Return [X, Y] of the center of cell containing provided text 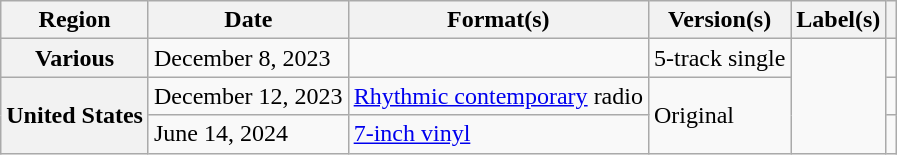
Various [75, 58]
United States [75, 115]
Label(s) [838, 20]
Region [75, 20]
Original [719, 115]
June 14, 2024 [248, 134]
Version(s) [719, 20]
5-track single [719, 58]
Rhythmic contemporary radio [498, 96]
7-inch vinyl [498, 134]
December 12, 2023 [248, 96]
Date [248, 20]
December 8, 2023 [248, 58]
Format(s) [498, 20]
